Return (X, Y) of the center of cell containing provided text 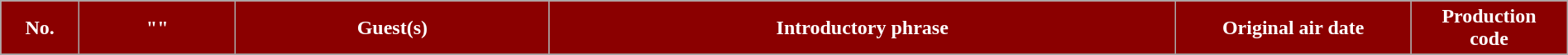
Original air date (1293, 28)
Production code (1489, 28)
"" (157, 28)
No. (40, 28)
Guest(s) (392, 28)
Introductory phrase (863, 28)
